Scan for the cell matching the given text and deliver its [X, Y] coordinate at center. 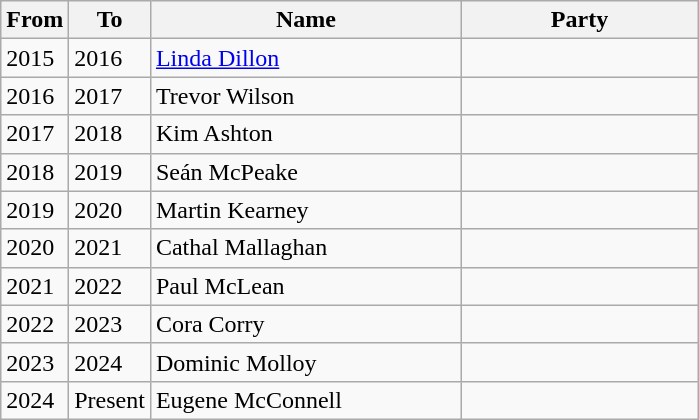
Seán McPeake [306, 172]
To [110, 20]
Dominic Molloy [306, 362]
Martin Kearney [306, 210]
From [35, 20]
Cathal Mallaghan [306, 248]
Name [306, 20]
Paul McLean [306, 286]
Party [579, 20]
Trevor Wilson [306, 96]
2015 [35, 58]
Eugene McConnell [306, 400]
Cora Corry [306, 324]
Present [110, 400]
Kim Ashton [306, 134]
Linda Dillon [306, 58]
